Provide the [X, Y] coordinate of the cell's center where the given text is located.  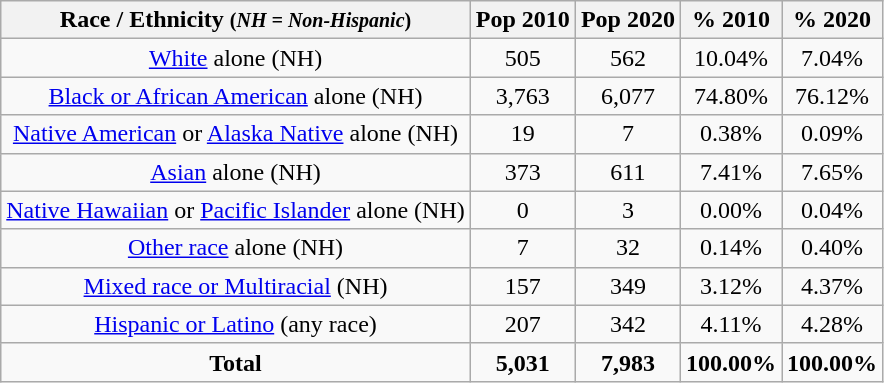
Hispanic or Latino (any race) [236, 324]
7.04% [832, 58]
157 [522, 286]
32 [628, 248]
74.80% [730, 96]
76.12% [832, 96]
19 [522, 134]
4.37% [832, 286]
Pop 2010 [522, 20]
5,031 [522, 362]
0 [522, 210]
3 [628, 210]
611 [628, 172]
207 [522, 324]
505 [522, 58]
White alone (NH) [236, 58]
Asian alone (NH) [236, 172]
Pop 2020 [628, 20]
4.28% [832, 324]
0.00% [730, 210]
0.04% [832, 210]
Race / Ethnicity (NH = Non-Hispanic) [236, 20]
0.09% [832, 134]
10.04% [730, 58]
7.65% [832, 172]
7,983 [628, 362]
Native Hawaiian or Pacific Islander alone (NH) [236, 210]
562 [628, 58]
3,763 [522, 96]
4.11% [730, 324]
3.12% [730, 286]
0.14% [730, 248]
Other race alone (NH) [236, 248]
Total [236, 362]
373 [522, 172]
Mixed race or Multiracial (NH) [236, 286]
7.41% [730, 172]
6,077 [628, 96]
349 [628, 286]
% 2010 [730, 20]
0.38% [730, 134]
0.40% [832, 248]
% 2020 [832, 20]
342 [628, 324]
Native American or Alaska Native alone (NH) [236, 134]
Black or African American alone (NH) [236, 96]
